Find where the given text appears and provide that cell's center as (X, Y) coordinate. 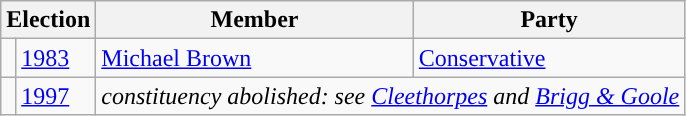
1983 (56, 58)
constituency abolished: see Cleethorpes and Brigg & Goole (390, 96)
Election (48, 20)
Michael Brown (254, 58)
Conservative (549, 58)
Party (549, 20)
1997 (56, 96)
Member (254, 20)
